From the cell containing the given text, extract its center point as [X, Y] coordinate. 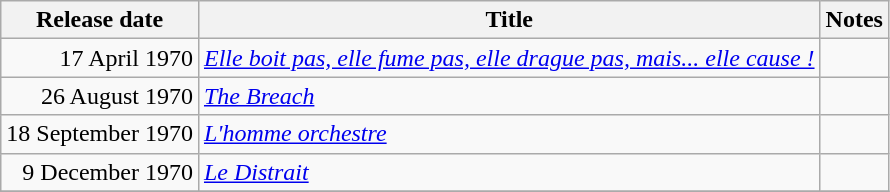
The Breach [509, 96]
Release date [100, 20]
9 December 1970 [100, 172]
17 April 1970 [100, 58]
L'homme orchestre [509, 134]
26 August 1970 [100, 96]
Elle boit pas, elle fume pas, elle drague pas, mais... elle cause ! [509, 58]
18 September 1970 [100, 134]
Le Distrait [509, 172]
Title [509, 20]
Notes [854, 20]
